Determine the [X, Y] coordinate at the center of the cell enclosing the given text.  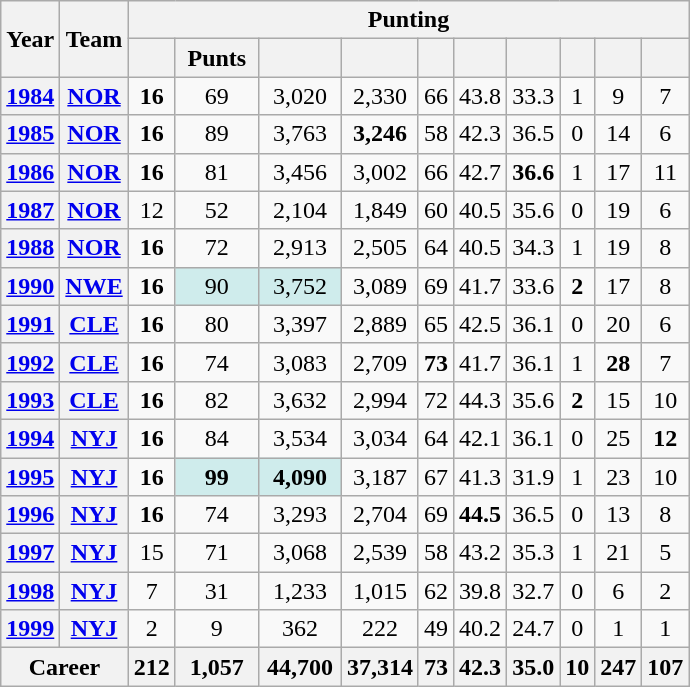
1991 [30, 324]
60 [436, 210]
99 [216, 477]
2,994 [380, 400]
2,539 [380, 553]
43.2 [480, 553]
NWE [94, 286]
3,293 [300, 515]
Career [64, 667]
Year [30, 39]
3,763 [300, 134]
2,913 [300, 248]
222 [380, 629]
1998 [30, 591]
1993 [30, 400]
41.3 [480, 477]
11 [666, 172]
39.8 [480, 591]
36.6 [534, 172]
34.3 [534, 248]
32.7 [534, 591]
42.7 [480, 172]
1986 [30, 172]
82 [216, 400]
3,632 [300, 400]
1,233 [300, 591]
67 [436, 477]
80 [216, 324]
1987 [30, 210]
2,709 [380, 362]
40.2 [480, 629]
1984 [30, 96]
1997 [30, 553]
90 [216, 286]
20 [618, 324]
Punting [408, 20]
Team [94, 39]
2,889 [380, 324]
52 [216, 210]
3,397 [300, 324]
247 [618, 667]
71 [216, 553]
1,057 [216, 667]
62 [436, 591]
2,505 [380, 248]
107 [666, 667]
35.0 [534, 667]
3,187 [380, 477]
21 [618, 553]
3,456 [300, 172]
35.3 [534, 553]
3,068 [300, 553]
44,700 [300, 667]
1995 [30, 477]
1,849 [380, 210]
1990 [30, 286]
28 [618, 362]
362 [300, 629]
49 [436, 629]
3,020 [300, 96]
3,534 [300, 438]
44.3 [480, 400]
1,015 [380, 591]
1994 [30, 438]
2,104 [300, 210]
1996 [30, 515]
3,083 [300, 362]
1992 [30, 362]
1985 [30, 134]
24.7 [534, 629]
2,704 [380, 515]
Punts [216, 58]
4,090 [300, 477]
23 [618, 477]
14 [618, 134]
81 [216, 172]
13 [618, 515]
37,314 [380, 667]
25 [618, 438]
3,089 [380, 286]
1988 [30, 248]
3,002 [380, 172]
84 [216, 438]
42.1 [480, 438]
33.3 [534, 96]
3,752 [300, 286]
5 [666, 553]
3,034 [380, 438]
43.8 [480, 96]
42.5 [480, 324]
3,246 [380, 134]
31.9 [534, 477]
1999 [30, 629]
31 [216, 591]
65 [436, 324]
44.5 [480, 515]
89 [216, 134]
212 [152, 667]
2,330 [380, 96]
33.6 [534, 286]
